Identify which cell holds the provided text, then report its [X, Y] central coordinate. 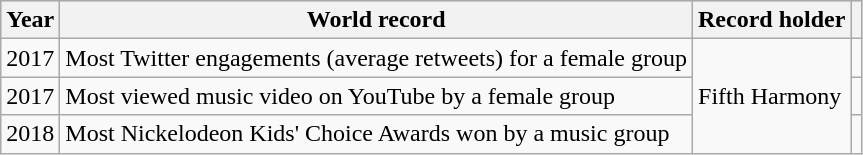
Most viewed music video on YouTube by a female group [376, 96]
Record holder [772, 20]
Fifth Harmony [772, 96]
Year [30, 20]
World record [376, 20]
Most Twitter engagements (average retweets) for a female group [376, 58]
Most Nickelodeon Kids' Choice Awards won by a music group [376, 134]
2018 [30, 134]
